Pinpoint the cell where the given text exists, returning its (X, Y) midpoint coordinate. 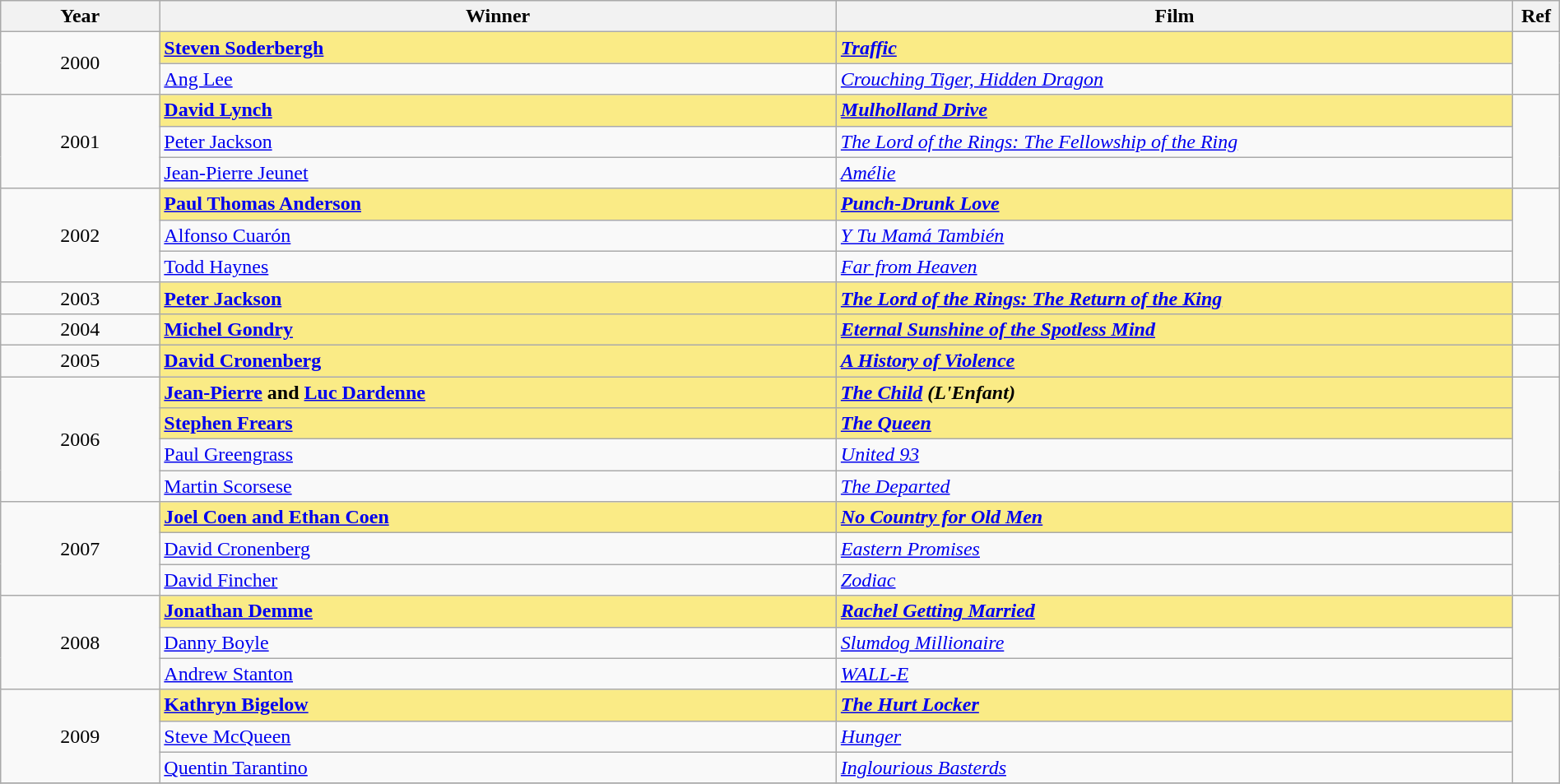
The Child (L'Enfant) (1174, 392)
David Fincher (498, 580)
WALL-E (1174, 674)
2009 (81, 736)
Inglourious Basterds (1174, 768)
Paul Greengrass (498, 455)
Alfonso Cuarón (498, 235)
Jonathan Demme (498, 611)
Andrew Stanton (498, 674)
2004 (81, 329)
Crouching Tiger, Hidden Dragon (1174, 79)
Amélie (1174, 173)
2006 (81, 439)
Danny Boyle (498, 643)
The Lord of the Rings: The Return of the King (1174, 298)
Steve McQueen (498, 736)
Joel Coen and Ethan Coen (498, 517)
Paul Thomas Anderson (498, 204)
The Lord of the Rings: The Fellowship of the Ring (1174, 141)
Y Tu Mamá También (1174, 235)
Quentin Tarantino (498, 768)
Todd Haynes (498, 267)
Zodiac (1174, 580)
Year (81, 16)
Eastern Promises (1174, 549)
David Lynch (498, 110)
Ref (1536, 16)
Martin Scorsese (498, 486)
Hunger (1174, 736)
A History of Violence (1174, 360)
Rachel Getting Married (1174, 611)
Punch-Drunk Love (1174, 204)
Jean-Pierre and Luc Dardenne (498, 392)
2002 (81, 235)
Stephen Frears (498, 424)
2003 (81, 298)
Ang Lee (498, 79)
2007 (81, 549)
Mulholland Drive (1174, 110)
Eternal Sunshine of the Spotless Mind (1174, 329)
2008 (81, 643)
Film (1174, 16)
The Departed (1174, 486)
2001 (81, 141)
Michel Gondry (498, 329)
United 93 (1174, 455)
The Hurt Locker (1174, 705)
Jean-Pierre Jeunet (498, 173)
No Country for Old Men (1174, 517)
Winner (498, 16)
Steven Soderbergh (498, 48)
Far from Heaven (1174, 267)
Slumdog Millionaire (1174, 643)
The Queen (1174, 424)
Traffic (1174, 48)
2005 (81, 360)
2000 (81, 63)
Kathryn Bigelow (498, 705)
